Detect which cell encompasses the target text, then output its (X, Y) center coordinate. 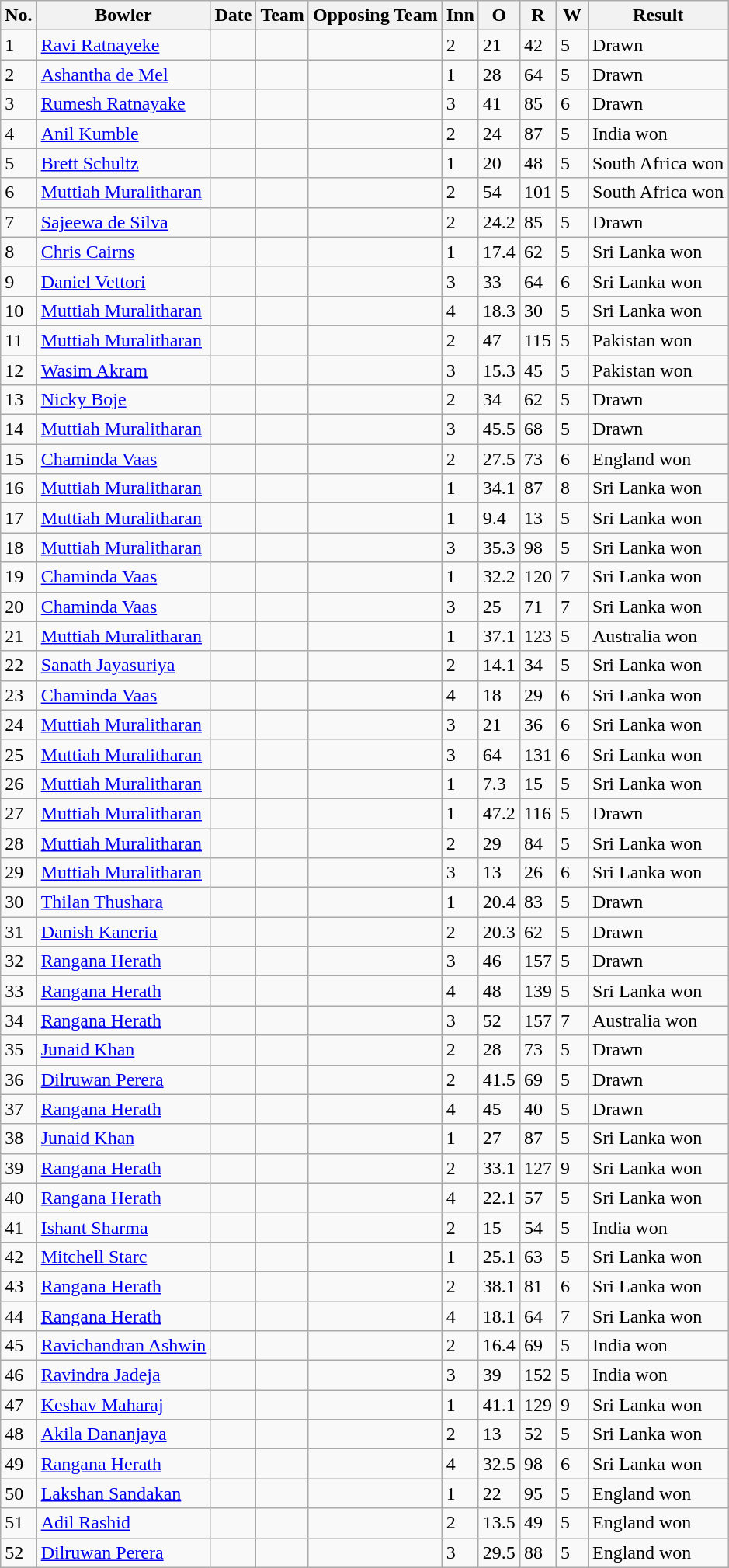
W (571, 16)
25.1 (498, 1257)
120 (537, 577)
Team (283, 16)
Anil Kumble (123, 134)
Nicky Boje (123, 400)
35 (19, 1050)
Chris Cairns (123, 252)
Mitchell Starc (123, 1257)
14 (19, 429)
37.1 (498, 636)
38.1 (498, 1286)
131 (537, 754)
115 (537, 340)
12 (19, 370)
Sajeewa de Silva (123, 222)
41.1 (498, 1405)
127 (537, 1168)
Result (658, 16)
32.5 (498, 1464)
47.2 (498, 813)
R (537, 16)
33.1 (498, 1168)
Ashantha de Mel (123, 75)
13.5 (498, 1523)
71 (537, 607)
Ravichandran Ashwin (123, 1346)
Brett Schultz (123, 163)
11 (19, 340)
10 (19, 311)
83 (537, 902)
Opposing Team (375, 16)
Ishant Sharma (123, 1227)
34.1 (498, 488)
35.3 (498, 548)
Adil Rashid (123, 1523)
Ravi Ratnayeke (123, 45)
32.2 (498, 577)
88 (537, 1552)
31 (19, 932)
22.1 (498, 1198)
45.5 (498, 429)
57 (537, 1198)
9.4 (498, 518)
Wasim Akram (123, 370)
37 (19, 1109)
38 (19, 1139)
Daniel Vettori (123, 281)
Date (233, 16)
Keshav Maharaj (123, 1405)
20.4 (498, 902)
14.1 (498, 666)
41.5 (498, 1080)
Bowler (123, 16)
Ravindra Jadeja (123, 1375)
43 (19, 1286)
O (498, 16)
81 (537, 1286)
129 (537, 1405)
15.3 (498, 370)
Thilan Thushara (123, 902)
No. (19, 16)
51 (19, 1523)
17.4 (498, 252)
44 (19, 1316)
123 (537, 636)
Rumesh Ratnayake (123, 104)
29.5 (498, 1552)
23 (19, 695)
19 (19, 577)
101 (537, 193)
32 (19, 961)
Sanath Jayasuriya (123, 666)
Lakshan Sandakan (123, 1493)
16 (19, 488)
27.5 (498, 459)
63 (537, 1257)
Inn (460, 16)
95 (537, 1493)
139 (537, 991)
Danish Kaneria (123, 932)
17 (19, 518)
18.1 (498, 1316)
24.2 (498, 222)
18.3 (498, 311)
Akila Dananjaya (123, 1434)
7.3 (498, 784)
116 (537, 813)
68 (537, 429)
84 (537, 843)
50 (19, 1493)
16.4 (498, 1346)
152 (537, 1375)
20.3 (498, 932)
